From the cell containing the given text, extract its center point as [X, Y] coordinate. 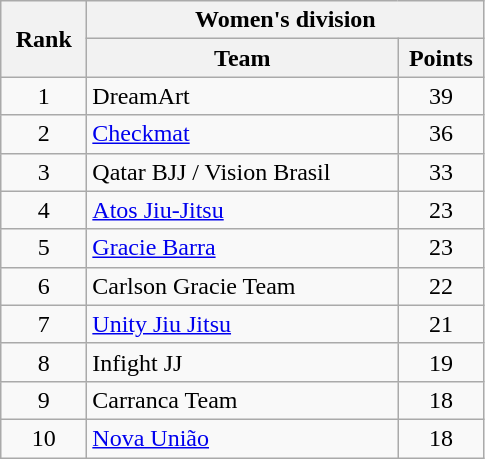
Infight JJ [242, 362]
8 [44, 362]
Carranca Team [242, 400]
1 [44, 96]
Team [242, 58]
22 [441, 286]
7 [44, 324]
19 [441, 362]
33 [441, 172]
Rank [44, 39]
Nova União [242, 438]
Checkmat [242, 134]
4 [44, 210]
Points [441, 58]
Unity Jiu Jitsu [242, 324]
Atos Jiu-Jitsu [242, 210]
6 [44, 286]
10 [44, 438]
9 [44, 400]
3 [44, 172]
5 [44, 248]
Carlson Gracie Team [242, 286]
DreamArt [242, 96]
2 [44, 134]
Qatar BJJ / Vision Brasil [242, 172]
Gracie Barra [242, 248]
36 [441, 134]
39 [441, 96]
Women's division [286, 20]
21 [441, 324]
